Scan for the cell matching the given text and deliver its [X, Y] coordinate at center. 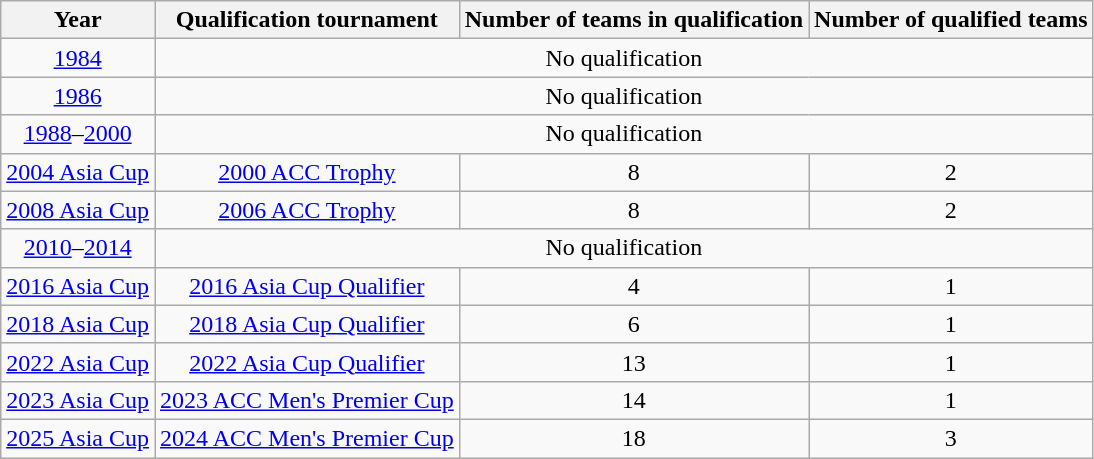
13 [634, 362]
3 [952, 438]
Year [78, 20]
18 [634, 438]
2008 Asia Cup [78, 210]
2023 ACC Men's Premier Cup [306, 400]
2016 Asia Cup [78, 286]
2018 Asia Cup [78, 324]
2004 Asia Cup [78, 172]
Number of teams in qualification [634, 20]
Number of qualified teams [952, 20]
2000 ACC Trophy [306, 172]
Qualification tournament [306, 20]
2024 ACC Men's Premier Cup [306, 438]
2010–2014 [78, 248]
1984 [78, 58]
1988–2000 [78, 134]
2016 Asia Cup Qualifier [306, 286]
2025 Asia Cup [78, 438]
14 [634, 400]
1986 [78, 96]
2018 Asia Cup Qualifier [306, 324]
2023 Asia Cup [78, 400]
6 [634, 324]
4 [634, 286]
2022 Asia Cup Qualifier [306, 362]
2006 ACC Trophy [306, 210]
2022 Asia Cup [78, 362]
